Determine the (x, y) coordinate at the center of the cell enclosing the given text.  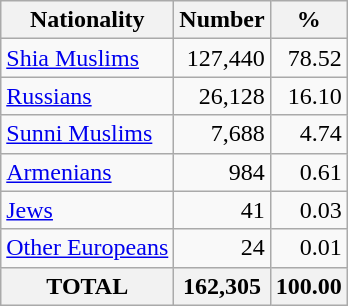
Shia Muslims (88, 58)
Sunni Muslims (88, 134)
4.74 (308, 134)
100.00 (308, 286)
7,688 (222, 134)
78.52 (308, 58)
127,440 (222, 58)
26,128 (222, 96)
162,305 (222, 286)
41 (222, 210)
0.01 (308, 248)
Other Europeans (88, 248)
Armenians (88, 172)
984 (222, 172)
Nationality (88, 20)
% (308, 20)
0.03 (308, 210)
TOTAL (88, 286)
0.61 (308, 172)
Jews (88, 210)
Number (222, 20)
16.10 (308, 96)
Russians (88, 96)
24 (222, 248)
